Pinpoint the cell where the given text exists, returning its (x, y) midpoint coordinate. 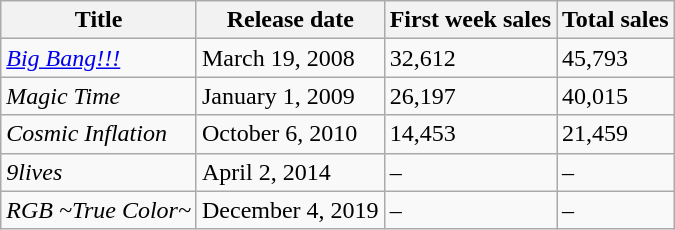
Big Bang!!! (99, 58)
January 1, 2009 (290, 96)
First week sales (470, 20)
Title (99, 20)
45,793 (615, 58)
9lives (99, 172)
April 2, 2014 (290, 172)
December 4, 2019 (290, 210)
32,612 (470, 58)
40,015 (615, 96)
14,453 (470, 134)
Release date (290, 20)
26,197 (470, 96)
March 19, 2008 (290, 58)
Magic Time (99, 96)
October 6, 2010 (290, 134)
Cosmic Inflation (99, 134)
Total sales (615, 20)
21,459 (615, 134)
RGB ~True Color~ (99, 210)
